Determine the [x, y] coordinate at the center of the cell enclosing the given text.  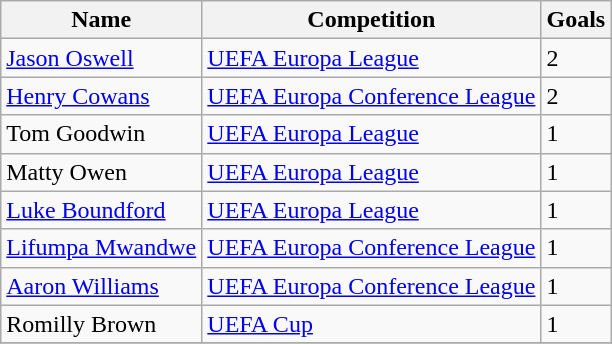
Tom Goodwin [102, 134]
Matty Owen [102, 172]
Jason Oswell [102, 58]
Competition [372, 20]
Goals [576, 20]
Aaron Williams [102, 286]
Romilly Brown [102, 324]
Name [102, 20]
UEFA Cup [372, 324]
Luke Boundford [102, 210]
Lifumpa Mwandwe [102, 248]
Henry Cowans [102, 96]
